Scan for the cell matching the given text and deliver its (X, Y) coordinate at center. 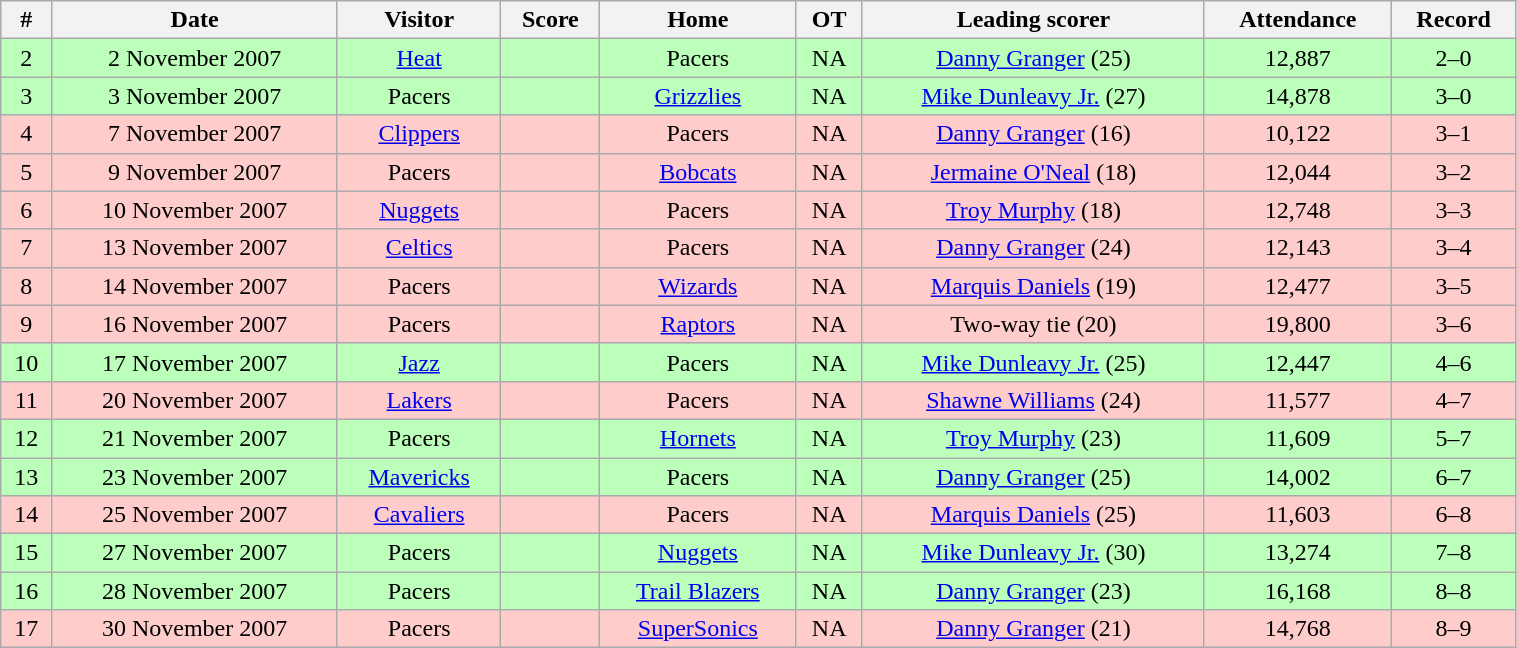
11,609 (1298, 438)
Bobcats (698, 172)
8–8 (1454, 591)
Date (195, 20)
28 November 2007 (195, 591)
Wizards (698, 286)
6–7 (1454, 477)
Jazz (418, 362)
12,887 (1298, 58)
OT (830, 20)
12,044 (1298, 172)
11,603 (1298, 515)
14 (26, 515)
2 (26, 58)
21 November 2007 (195, 438)
Jermaine O'Neal (18) (1033, 172)
17 (26, 629)
2 November 2007 (195, 58)
Troy Murphy (23) (1033, 438)
13 November 2007 (195, 248)
3 November 2007 (195, 96)
4 (26, 134)
3 (26, 96)
16 November 2007 (195, 324)
10 (26, 362)
Danny Granger (23) (1033, 591)
3–0 (1454, 96)
Visitor (418, 20)
2–0 (1454, 58)
14,878 (1298, 96)
Record (1454, 20)
Raptors (698, 324)
11 (26, 400)
15 (26, 553)
14,002 (1298, 477)
4–7 (1454, 400)
Marquis Daniels (25) (1033, 515)
13 (26, 477)
11,577 (1298, 400)
3–5 (1454, 286)
Celtics (418, 248)
Shawne Williams (24) (1033, 400)
17 November 2007 (195, 362)
30 November 2007 (195, 629)
13,274 (1298, 553)
3–1 (1454, 134)
14,768 (1298, 629)
Danny Granger (24) (1033, 248)
4–6 (1454, 362)
10,122 (1298, 134)
9 (26, 324)
Mike Dunleavy Jr. (27) (1033, 96)
3–2 (1454, 172)
6 (26, 210)
23 November 2007 (195, 477)
Danny Granger (21) (1033, 629)
3–6 (1454, 324)
Marquis Daniels (19) (1033, 286)
16,168 (1298, 591)
9 November 2007 (195, 172)
# (26, 20)
3–3 (1454, 210)
5–7 (1454, 438)
Mike Dunleavy Jr. (30) (1033, 553)
7 (26, 248)
7–8 (1454, 553)
8–9 (1454, 629)
Mike Dunleavy Jr. (25) (1033, 362)
5 (26, 172)
12,477 (1298, 286)
12,748 (1298, 210)
Danny Granger (16) (1033, 134)
12,447 (1298, 362)
Leading scorer (1033, 20)
Trail Blazers (698, 591)
16 (26, 591)
Hornets (698, 438)
Score (550, 20)
Attendance (1298, 20)
3–4 (1454, 248)
Mavericks (418, 477)
8 (26, 286)
Heat (418, 58)
6–8 (1454, 515)
Lakers (418, 400)
Grizzlies (698, 96)
Troy Murphy (18) (1033, 210)
12,143 (1298, 248)
27 November 2007 (195, 553)
7 November 2007 (195, 134)
10 November 2007 (195, 210)
14 November 2007 (195, 286)
Two-way tie (20) (1033, 324)
12 (26, 438)
Clippers (418, 134)
SuperSonics (698, 629)
20 November 2007 (195, 400)
Home (698, 20)
25 November 2007 (195, 515)
Cavaliers (418, 515)
19,800 (1298, 324)
